Find where the given text appears and provide that cell's center as [x, y] coordinate. 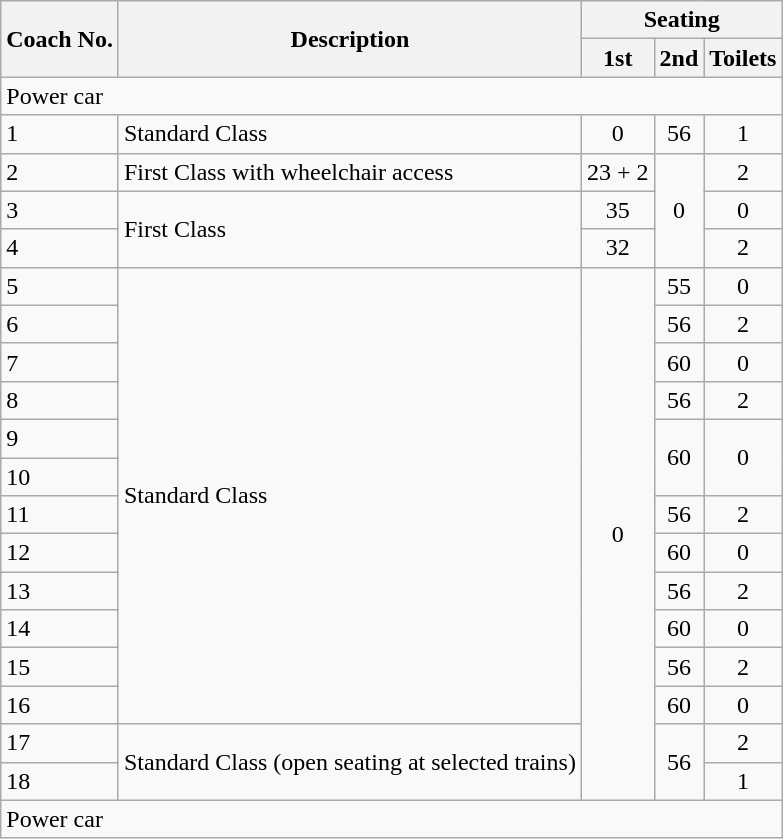
Standard Class (open seating at selected trains) [350, 762]
32 [618, 248]
18 [60, 781]
4 [60, 248]
35 [618, 210]
55 [679, 286]
12 [60, 553]
First Class [350, 229]
3 [60, 210]
17 [60, 743]
Description [350, 39]
23 + 2 [618, 172]
13 [60, 591]
First Class with wheelchair access [350, 172]
Seating [682, 20]
15 [60, 667]
9 [60, 438]
14 [60, 629]
1st [618, 58]
8 [60, 400]
Coach No. [60, 39]
11 [60, 515]
6 [60, 324]
5 [60, 286]
16 [60, 705]
Toilets [743, 58]
10 [60, 477]
7 [60, 362]
2nd [679, 58]
